Search for the cell housing the specified text and yield its (x, y) center coordinate. 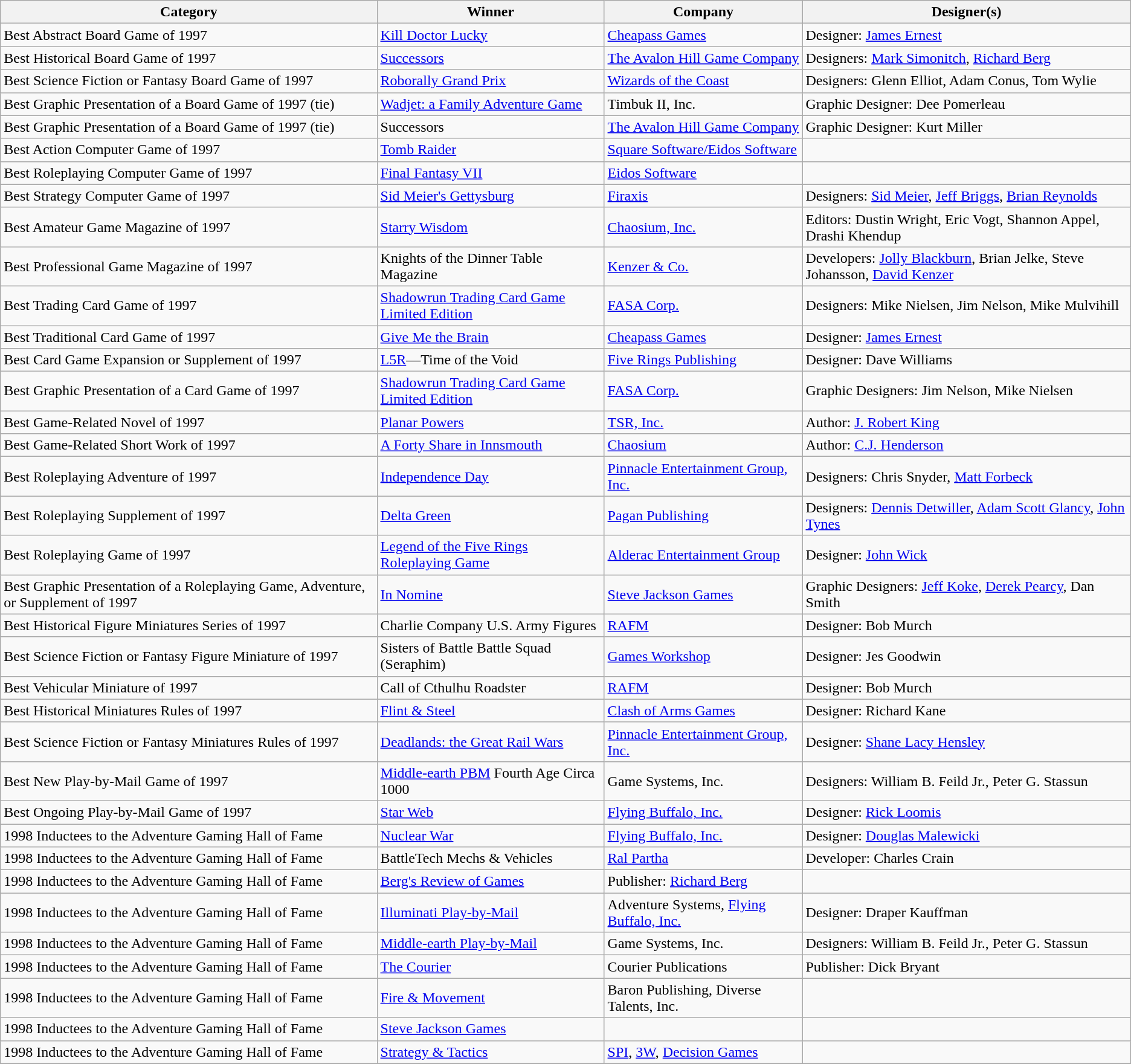
Best Abstract Board Game of 1997 (188, 35)
Designer: Richard Kane (967, 711)
Wadjet: a Family Adventure Game (491, 104)
Final Fantasy VII (491, 173)
Designers: Glenn Elliot, Adam Conus, Tom Wylie (967, 81)
Square Software/Eidos Software (703, 150)
Designers: Sid Meier, Jeff Briggs, Brian Reynolds (967, 196)
Kenzer & Co. (703, 266)
Designer: Draper Kauffman (967, 912)
Designer: Douglas Malewicki (967, 836)
Developers: Jolly Blackburn, Brian Jelke, Steve Johansson, David Kenzer (967, 266)
In Nomine (491, 595)
The Courier (491, 967)
Designers: Mark Simonitch, Richard Berg (967, 58)
Delta Green (491, 516)
Best Action Computer Game of 1997 (188, 150)
Timbuk II, Inc. (703, 104)
Winner (491, 12)
Sisters of Battle Battle Squad (Seraphim) (491, 656)
Best Card Game Expansion or Supplement of 1997 (188, 360)
Middle-earth PBM Fourth Age Circa 1000 (491, 781)
Give Me the Brain (491, 337)
Legend of the Five Rings Roleplaying Game (491, 555)
Author: C.J. Henderson (967, 445)
Flint & Steel (491, 711)
Best Roleplaying Computer Game of 1997 (188, 173)
Best Professional Game Magazine of 1997 (188, 266)
Best Graphic Presentation of a Card Game of 1997 (188, 392)
Best New Play-by-Mail Game of 1997 (188, 781)
Fire & Movement (491, 998)
Kill Doctor Lucky (491, 35)
Best Game-Related Novel of 1997 (188, 422)
Best Vehicular Miniature of 1997 (188, 688)
Star Web (491, 812)
Best Historical Figure Miniatures Series of 1997 (188, 625)
Best Game-Related Short Work of 1997 (188, 445)
Author: J. Robert King (967, 422)
Graphic Designers: Jeff Koke, Derek Pearcy, Dan Smith (967, 595)
Designer: Jes Goodwin (967, 656)
Alderac Entertainment Group (703, 555)
Category (188, 12)
Games Workshop (703, 656)
Sid Meier's Gettysburg (491, 196)
Publisher: Dick Bryant (967, 967)
Graphic Designers: Jim Nelson, Mike Nielsen (967, 392)
Best Historical Miniatures Rules of 1997 (188, 711)
Graphic Designer: Kurt Miller (967, 127)
Best Science Fiction or Fantasy Figure Miniature of 1997 (188, 656)
Clash of Arms Games (703, 711)
Berg's Review of Games (491, 882)
Baron Publishing, Diverse Talents, Inc. (703, 998)
Best Historical Board Game of 1997 (188, 58)
BattleTech Mechs & Vehicles (491, 859)
SPI, 3W, Decision Games (703, 1052)
Best Traditional Card Game of 1997 (188, 337)
Designer: Shane Lacy Hensley (967, 742)
Chaosium, Inc. (703, 227)
Starry Wisdom (491, 227)
TSR, Inc. (703, 422)
Best Science Fiction or Fantasy Board Game of 1997 (188, 81)
Designer(s) (967, 12)
Best Trading Card Game of 1997 (188, 306)
Best Graphic Presentation of a Roleplaying Game, Adventure, or Supplement of 1997 (188, 595)
Five Rings Publishing (703, 360)
Deadlands: the Great Rail Wars (491, 742)
Designers: Chris Snyder, Matt Forbeck (967, 476)
Company (703, 12)
Knights of the Dinner Table Magazine (491, 266)
Independence Day (491, 476)
Ral Partha (703, 859)
Best Roleplaying Game of 1997 (188, 555)
Graphic Designer: Dee Pomerleau (967, 104)
Charlie Company U.S. Army Figures (491, 625)
Best Roleplaying Adventure of 1997 (188, 476)
Roborally Grand Prix (491, 81)
Publisher: Richard Berg (703, 882)
Designers: Dennis Detwiller, Adam Scott Glancy, John Tynes (967, 516)
Editors: Dustin Wright, Eric Vogt, Shannon Appel, Drashi Khendup (967, 227)
Courier Publications (703, 967)
Designers: Mike Nielsen, Jim Nelson, Mike Mulvihill (967, 306)
Tomb Raider (491, 150)
Eidos Software (703, 173)
Chaosium (703, 445)
Best Amateur Game Magazine of 1997 (188, 227)
Designer: Dave Williams (967, 360)
Firaxis (703, 196)
Best Roleplaying Supplement of 1997 (188, 516)
Adventure Systems, Flying Buffalo, Inc. (703, 912)
Designer: John Wick (967, 555)
Designer: Rick Loomis (967, 812)
Wizards of the Coast (703, 81)
Pagan Publishing (703, 516)
Planar Powers (491, 422)
Best Strategy Computer Game of 1997 (188, 196)
L5R—Time of the Void (491, 360)
Best Science Fiction or Fantasy Miniatures Rules of 1997 (188, 742)
A Forty Share in Innsmouth (491, 445)
Best Ongoing Play-by-Mail Game of 1997 (188, 812)
Nuclear War (491, 836)
Strategy & Tactics (491, 1052)
Developer: Charles Crain (967, 859)
Illuminati Play-by-Mail (491, 912)
Middle-earth Play-by-Mail (491, 944)
Call of Cthulhu Roadster (491, 688)
